Capture the cell that displays the provided text and extract its (x, y) central coordinate. 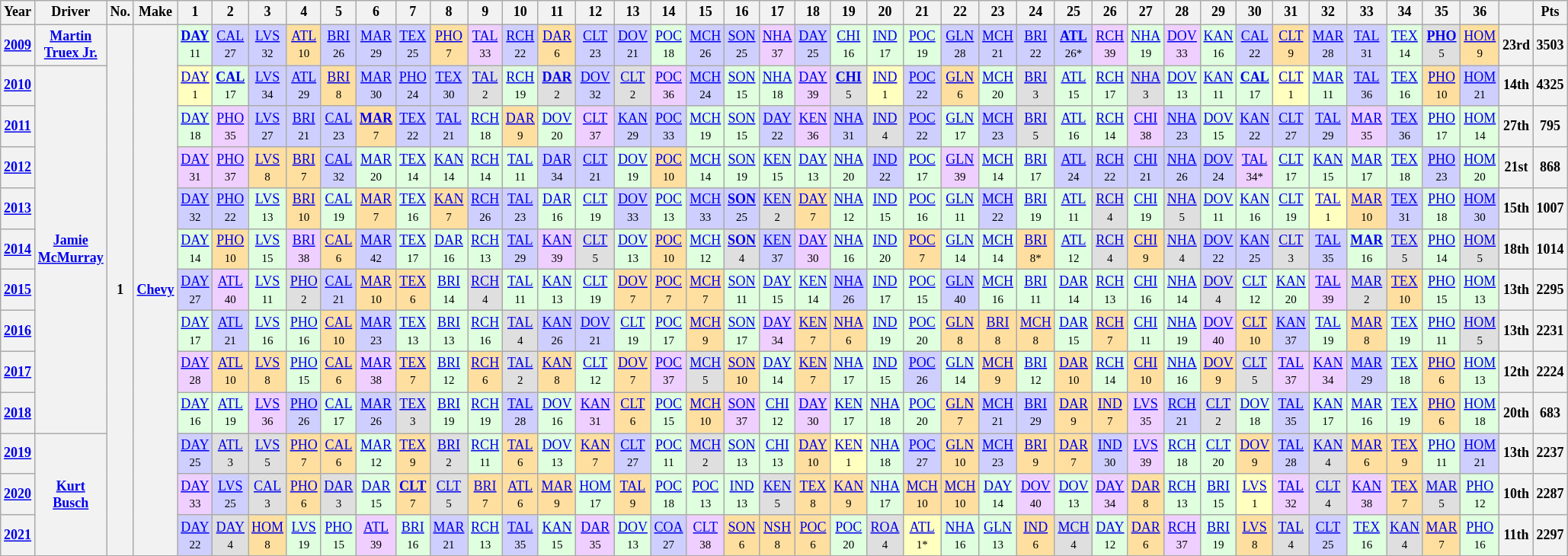
DOV15 (1218, 126)
MAR9 (557, 494)
CAL3 (268, 494)
32 (1328, 12)
4325 (1550, 86)
DAY13 (813, 168)
KEN5 (777, 494)
GLN11 (960, 209)
POC19 (922, 45)
2010 (18, 86)
BRI3 (1035, 86)
GLN8 (960, 331)
TEX10 (1405, 290)
CLT4 (1328, 494)
MAR6 (1367, 454)
MCH20 (998, 86)
DOV19 (633, 168)
MAR35 (1367, 126)
CLT21 (596, 168)
No. (120, 12)
SON17 (742, 331)
25 (1074, 12)
CAL10 (338, 331)
2224 (1550, 372)
PHO22 (230, 209)
MAR23 (376, 331)
KAN39 (557, 249)
SON4 (742, 249)
MCH4 (1074, 535)
TAL31 (1367, 45)
TAL19 (1328, 331)
RCH11 (485, 454)
KAN37 (1291, 331)
MCH8 (1035, 331)
KAN14 (449, 168)
18th (1516, 249)
SON37 (742, 413)
GLN6 (960, 86)
CLT17 (1291, 168)
MCH2 (706, 454)
BRI11 (1035, 290)
PHO35 (230, 126)
CHI13 (777, 454)
23rd (1516, 45)
683 (1550, 413)
BRI22 (1035, 45)
2237 (1550, 454)
2019 (18, 454)
TEX8 (813, 494)
2020 (18, 494)
8 (449, 12)
GLN13 (998, 535)
30 (1255, 12)
5 (338, 12)
RCH7 (1110, 331)
KEN36 (813, 126)
GLN17 (960, 126)
ATL26* (1074, 45)
DAR8 (1146, 494)
TAL6 (520, 454)
POC26 (922, 372)
KAN31 (596, 413)
CAL22 (1255, 45)
7 (413, 12)
CHI10 (1146, 372)
11th (1516, 535)
Year (18, 12)
Jamie McMurray (70, 250)
HOM17 (596, 494)
26 (1110, 12)
DOV24 (1218, 168)
CLT1 (1291, 86)
15 (706, 12)
DOV22 (1218, 249)
2015 (18, 290)
Driver (70, 12)
BRI14 (449, 290)
LVS11 (268, 290)
POC6 (813, 535)
2017 (18, 372)
HOM20 (1480, 168)
MCH22 (998, 209)
MAR26 (376, 413)
IND19 (885, 331)
KAN38 (1367, 494)
MAR30 (376, 86)
CLT20 (1218, 454)
KEN15 (777, 168)
ATL29 (303, 86)
27th (1516, 126)
SON19 (742, 168)
NHA5 (1182, 209)
IND1 (885, 86)
NHA14 (1182, 290)
Pts (1550, 12)
MAR42 (376, 249)
21 (922, 12)
CAL32 (338, 168)
TAL37 (1291, 372)
KAN9 (849, 494)
GLN7 (960, 413)
TAL33 (485, 45)
POC27 (922, 454)
NHA4 (1182, 249)
15th (1516, 209)
DAY28 (195, 372)
DAY18 (195, 126)
LVS27 (268, 126)
PHO2 (303, 290)
DAR3 (338, 494)
DAY16 (195, 413)
KAN26 (557, 331)
RCH21 (1182, 413)
BRI26 (338, 45)
POC33 (669, 126)
TAL1 (1328, 209)
19 (849, 12)
3503 (1550, 45)
RCH16 (485, 331)
DAY15 (777, 290)
KEN14 (813, 290)
31 (1291, 12)
10 (520, 12)
2295 (1550, 290)
ATL12 (1074, 249)
24 (1035, 12)
TAL34* (1255, 168)
CHI19 (1146, 209)
ATL11 (1074, 209)
TEX13 (413, 331)
DOV32 (596, 86)
KEN37 (777, 249)
17 (777, 12)
CAL21 (338, 290)
Make (155, 12)
TEX30 (449, 86)
23 (998, 12)
ATL24 (1074, 168)
14th (1516, 86)
MCH12 (706, 249)
GLN10 (960, 454)
1014 (1550, 249)
13 (633, 12)
CHI5 (849, 86)
KAN13 (557, 290)
TEX31 (1405, 209)
IND30 (1110, 454)
NHA20 (849, 168)
MAR8 (1367, 331)
DAR10 (1074, 372)
MAR11 (1328, 86)
RCH39 (1110, 45)
20 (885, 12)
DOV18 (1255, 413)
BRI17 (1035, 168)
LVS25 (230, 494)
BRI15 (1218, 494)
POC16 (922, 209)
CLT3 (1291, 249)
MAR5 (1442, 494)
DOV11 (1218, 209)
PHO18 (1442, 209)
2297 (1550, 535)
RCH37 (1182, 535)
PHO5 (1442, 45)
MCH19 (706, 126)
TEX25 (413, 45)
TEX36 (1405, 126)
TAL32 (1291, 494)
CLT9 (1291, 45)
DAY33 (195, 494)
KAN8 (557, 372)
CLT23 (596, 45)
2013 (18, 209)
BRI21 (303, 126)
BRI13 (449, 331)
DAR14 (1074, 290)
795 (1550, 126)
DAY32 (195, 209)
TAL39 (1328, 290)
CAL23 (338, 126)
4 (303, 12)
LVS32 (268, 45)
LVS13 (268, 209)
BRI29 (1035, 413)
KEN17 (849, 413)
12th (1516, 372)
CHI11 (1146, 331)
CLT6 (633, 413)
DAY17 (195, 331)
2011 (18, 126)
LVS35 (1146, 413)
ATL1* (922, 535)
BRI5 (1035, 126)
Chevy (155, 290)
CHI12 (777, 413)
KAN22 (1255, 126)
CHI9 (1146, 249)
LVS19 (303, 535)
IND22 (885, 168)
MAR21 (449, 535)
DOV4 (1218, 290)
KEN2 (777, 209)
20th (1516, 413)
ATL39 (376, 535)
DAY12 (1110, 535)
DAR35 (596, 535)
MAR28 (1328, 45)
6 (376, 12)
GLN40 (960, 290)
RCH26 (485, 209)
HOM30 (1480, 209)
14 (669, 12)
35 (1442, 12)
DAY11 (195, 45)
DAY10 (813, 454)
11 (557, 12)
KAN29 (633, 126)
KAN11 (1218, 86)
KAN17 (1328, 413)
BRI2 (449, 454)
27 (1146, 12)
3 (268, 12)
34 (1405, 12)
DAR7 (1074, 454)
TEX6 (413, 290)
2014 (18, 249)
18 (813, 12)
LVS34 (268, 86)
DOV20 (557, 126)
IND6 (1035, 535)
MCH26 (706, 45)
MAR17 (1367, 168)
CLT10 (1255, 331)
MCH7 (706, 290)
Kurt Busch (70, 495)
LVS39 (1146, 454)
DAY31 (195, 168)
PHO26 (303, 413)
SON11 (742, 290)
ROA4 (885, 535)
16 (742, 12)
TAL9 (633, 494)
TEX3 (413, 413)
NSH8 (777, 535)
HOM14 (1480, 126)
HOM9 (1480, 45)
ATL6 (520, 494)
22 (960, 12)
SON6 (742, 535)
IND20 (885, 249)
12 (596, 12)
2018 (18, 413)
PHO24 (413, 86)
PHO23 (1442, 168)
IND13 (742, 494)
DAY4 (230, 535)
IND4 (885, 126)
PHO14 (1442, 249)
MCH24 (706, 86)
CHI38 (1146, 126)
9 (485, 12)
Martin Truex Jr. (70, 45)
TAL36 (1367, 86)
GLN28 (960, 45)
NHA23 (1182, 126)
LVS1 (1255, 494)
TEX17 (413, 249)
NHA3 (1146, 86)
ATL19 (230, 413)
ATL3 (230, 454)
1007 (1550, 209)
2009 (18, 45)
2012 (18, 168)
TEX5 (1405, 249)
28 (1182, 12)
SON13 (742, 454)
PHO12 (1480, 494)
BRI16 (413, 535)
BRI9 (1035, 454)
DAR2 (557, 86)
MAR38 (376, 372)
LVS5 (268, 454)
TEX22 (413, 126)
ATL40 (230, 290)
TAL21 (449, 126)
MCH5 (706, 372)
CAL19 (338, 209)
PHO37 (230, 168)
MAR20 (376, 168)
RCH6 (485, 372)
ATL21 (230, 331)
868 (1550, 168)
KAN34 (1328, 372)
BRI10 (303, 209)
DAY27 (195, 290)
NHA31 (849, 126)
29 (1218, 12)
MAR12 (376, 454)
LVS15 (268, 249)
CLT7 (413, 494)
36 (1480, 12)
21st (1516, 168)
ATL15 (1074, 86)
KAN20 (1291, 290)
NHA12 (849, 209)
HOM18 (1480, 413)
ATL16 (1074, 126)
DAY7 (813, 209)
DOV16 (557, 413)
POC36 (669, 86)
TAL23 (520, 209)
CLT38 (706, 535)
NHA6 (849, 331)
DAR34 (557, 168)
CLT25 (1328, 535)
SON10 (742, 372)
IND7 (1110, 413)
2 (230, 12)
2287 (1550, 494)
BRI8* (1035, 249)
DAY39 (813, 86)
2231 (1550, 331)
POC37 (669, 372)
BRI38 (303, 249)
CLT37 (596, 126)
RCH17 (1110, 86)
MAR2 (1367, 290)
NHA37 (777, 45)
2021 (18, 535)
KAN25 (1255, 249)
CHI21 (1146, 168)
GLN39 (960, 168)
33 (1367, 12)
PHO17 (1442, 126)
LVS36 (268, 413)
KEN1 (849, 454)
DAY1 (195, 86)
POC11 (669, 454)
COA27 (669, 535)
MCH16 (998, 290)
CAL27 (230, 45)
HOM8 (268, 535)
LVS16 (268, 331)
2016 (18, 331)
MCH33 (706, 209)
10th (1516, 494)
